Identify which cell holds the provided text, then report its [x, y] central coordinate. 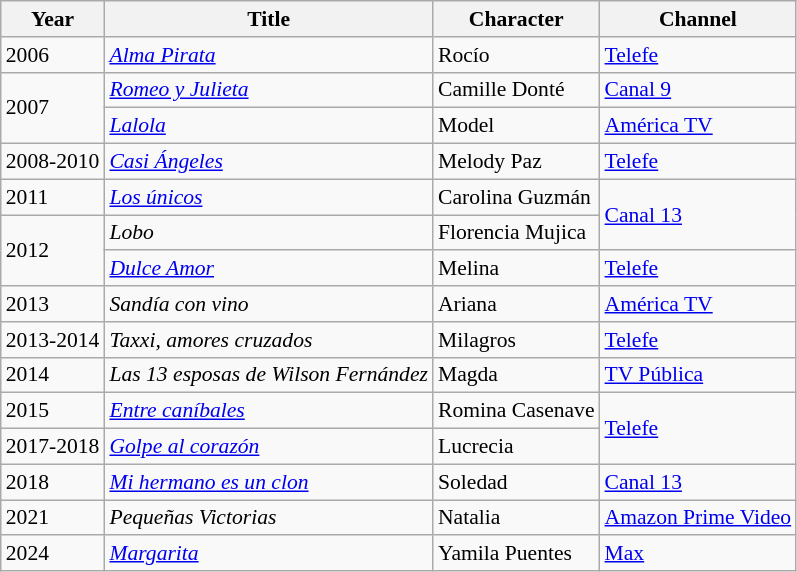
Natalia [516, 518]
Yamila Puentes [516, 554]
Carolina Guzmán [516, 197]
Alma Pirata [268, 55]
Golpe al corazón [268, 447]
Lalola [268, 126]
2014 [53, 375]
2017-2018 [53, 447]
Taxxi, amores cruzados [268, 340]
Title [268, 19]
Lucrecia [516, 447]
2015 [53, 411]
2012 [53, 250]
Year [53, 19]
Ariana [516, 304]
Lobo [268, 233]
Mi hermano es un clon [268, 482]
Melody Paz [516, 162]
Milagros [516, 340]
Romeo y Julieta [268, 90]
Model [516, 126]
2024 [53, 554]
Soledad [516, 482]
2021 [53, 518]
Magda [516, 375]
2011 [53, 197]
Camille Donté [516, 90]
2008-2010 [53, 162]
Character [516, 19]
Dulce Amor [268, 269]
2018 [53, 482]
2013 [53, 304]
Las 13 esposas de Wilson Fernández [268, 375]
Entre caníbales [268, 411]
Romina Casenave [516, 411]
Margarita [268, 554]
Amazon Prime Video [698, 518]
2006 [53, 55]
2013-2014 [53, 340]
Los únicos [268, 197]
TV Pública [698, 375]
Max [698, 554]
Rocío [516, 55]
Pequeñas Victorias [268, 518]
Casi Ángeles [268, 162]
2007 [53, 108]
Sandía con vino [268, 304]
Channel [698, 19]
Florencia Mujica [516, 233]
Canal 9 [698, 90]
Melina [516, 269]
